Determine the (x, y) coordinate at the center of the cell enclosing the given text.  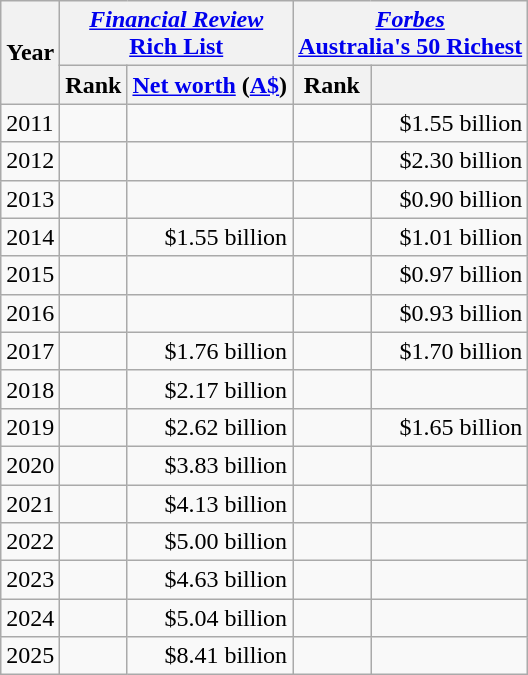
2015 (30, 275)
2022 (30, 542)
2023 (30, 580)
2012 (30, 161)
Financial ReviewRich List (176, 34)
2019 (30, 427)
2024 (30, 618)
2017 (30, 351)
Net worth (A$) (210, 85)
2011 (30, 123)
2025 (30, 656)
2016 (30, 313)
$1.65 billion (450, 427)
$1.76 billion (210, 351)
2018 (30, 389)
$0.97 billion (450, 275)
$5.04 billion (210, 618)
$5.00 billion (210, 542)
ForbesAustralia's 50 Richest (410, 34)
$8.41 billion (210, 656)
$2.17 billion (210, 389)
$2.30 billion (450, 161)
2021 (30, 503)
2013 (30, 199)
$1.01 billion (450, 237)
$4.13 billion (210, 503)
$4.63 billion (210, 580)
2014 (30, 237)
Year (30, 52)
$1.70 billion (450, 351)
2020 (30, 465)
$0.90 billion (450, 199)
$2.62 billion (210, 427)
$0.93 billion (450, 313)
$3.83 billion (210, 465)
